Pinpoint the cell where the given text exists, returning its [x, y] midpoint coordinate. 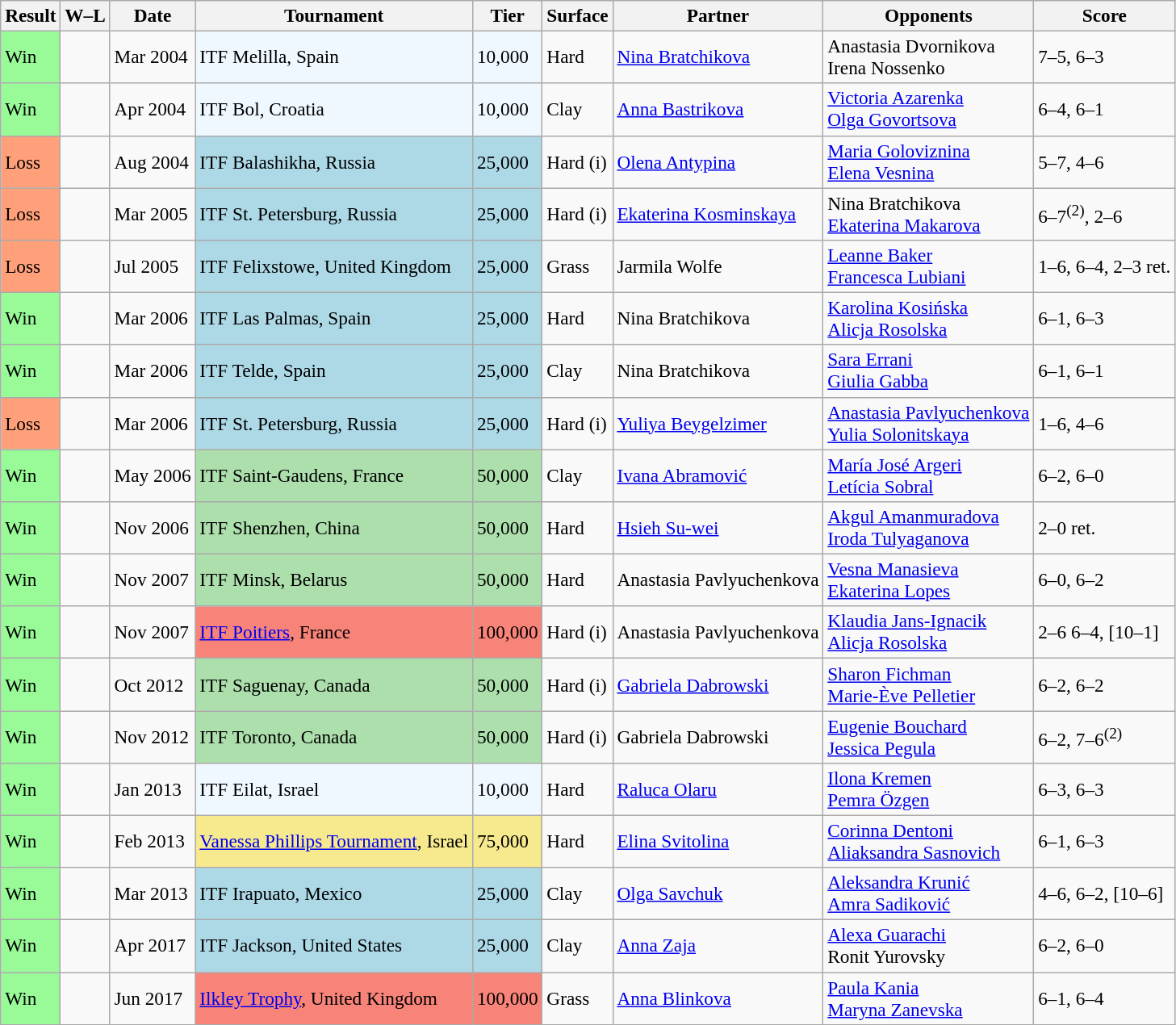
Opponents [928, 15]
Oct 2012 [153, 684]
ITF Saguenay, Canada [334, 684]
May 2006 [153, 475]
Vesna Manasieva Ekaterina Lopes [928, 579]
Ivana Abramović [718, 475]
6–1, 6–4 [1104, 998]
6–1, 6–1 [1104, 371]
Tier [508, 15]
Jul 2005 [153, 266]
Tournament [334, 15]
Leanne Baker Francesca Lubiani [928, 266]
ITF Telde, Spain [334, 371]
1–6, 4–6 [1104, 423]
W–L [86, 15]
7–5, 6–3 [1104, 56]
Score [1104, 15]
Vanessa Phillips Tournament, Israel [334, 841]
Corinna Dentoni Aliaksandra Sasnovich [928, 841]
Jun 2017 [153, 998]
6–4, 6–1 [1104, 110]
ITF Felixstowe, United Kingdom [334, 266]
ITF Bol, Croatia [334, 110]
Result [31, 15]
Apr 2004 [153, 110]
Anna Zaja [718, 946]
ITF Eilat, Israel [334, 789]
4–6, 6–2, [10–6] [1104, 894]
ITF Poitiers, France [334, 633]
Ilkley Trophy, United Kingdom [334, 998]
Mar 2005 [153, 213]
Anastasia Dvornikova Irena Nossenko [928, 56]
ITF Melilla, Spain [334, 56]
1–6, 6–4, 2–3 ret. [1104, 266]
Jarmila Wolfe [718, 266]
Olga Savchuk [718, 894]
Sharon Fichman Marie-Ève Pelletier [928, 684]
ITF Balashikha, Russia [334, 161]
6–2, 7–6(2) [1104, 736]
Ekaterina Kosminskaya [718, 213]
2–0 ret. [1104, 528]
6–7(2), 2–6 [1104, 213]
ITF Toronto, Canada [334, 736]
Sara Errani Giulia Gabba [928, 371]
6–2, 6–2 [1104, 684]
Mar 2004 [153, 56]
Elina Svitolina [718, 841]
Anna Bastrikova [718, 110]
Paula Kania Maryna Zanevska [928, 998]
Date [153, 15]
Surface [578, 15]
Klaudia Jans-Ignacik Alicja Rosolska [928, 633]
Apr 2017 [153, 946]
ITF Las Palmas, Spain [334, 318]
ITF Minsk, Belarus [334, 579]
Olena Antypina [718, 161]
75,000 [508, 841]
Aleksandra Krunić Amra Sadiković [928, 894]
ITF Saint-Gaudens, France [334, 475]
6–3, 6–3 [1104, 789]
Anna Blinkova [718, 998]
Hsieh Su-wei [718, 528]
Mar 2013 [153, 894]
Anastasia Pavlyuchenkova Yulia Solonitskaya [928, 423]
Maria Goloviznina Elena Vesnina [928, 161]
2–6 6–4, [10–1] [1104, 633]
ITF Jackson, United States [334, 946]
María José Argeri Letícia Sobral [928, 475]
Nina Bratchikova Ekaterina Makarova [928, 213]
ITF Irapuato, Mexico [334, 894]
Aug 2004 [153, 161]
Akgul Amanmuradova Iroda Tulyaganova [928, 528]
Eugenie Bouchard Jessica Pegula [928, 736]
Feb 2013 [153, 841]
Alexa Guarachi Ronit Yurovsky [928, 946]
Jan 2013 [153, 789]
Karolina Kosińska Alicja Rosolska [928, 318]
Victoria Azarenka Olga Govortsova [928, 110]
ITF Shenzhen, China [334, 528]
Partner [718, 15]
Yuliya Beygelzimer [718, 423]
Ilona Kremen Pemra Özgen [928, 789]
Nov 2012 [153, 736]
Raluca Olaru [718, 789]
6–0, 6–2 [1104, 579]
Nov 2006 [153, 528]
5–7, 4–6 [1104, 161]
